Locate the cell with the specified text and output its (x, y) center coordinate. 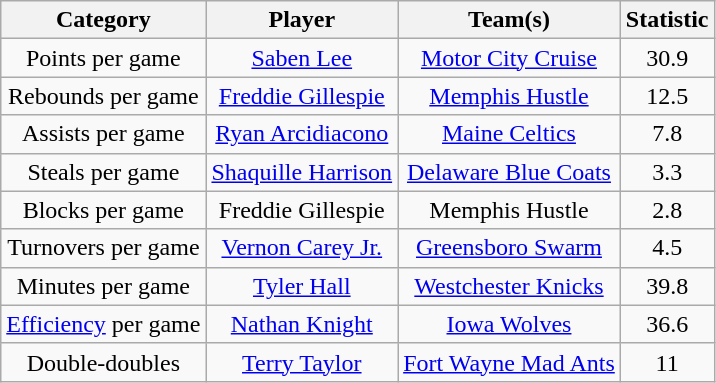
Rebounds per game (104, 96)
36.6 (667, 324)
Iowa Wolves (510, 324)
Team(s) (510, 20)
Blocks per game (104, 210)
Westchester Knicks (510, 286)
Terry Taylor (302, 362)
Category (104, 20)
Double-doubles (104, 362)
2.8 (667, 210)
Efficiency per game (104, 324)
3.3 (667, 172)
Nathan Knight (302, 324)
30.9 (667, 58)
Maine Celtics (510, 134)
Tyler Hall (302, 286)
7.8 (667, 134)
12.5 (667, 96)
4.5 (667, 248)
Saben Lee (302, 58)
Motor City Cruise (510, 58)
39.8 (667, 286)
Turnovers per game (104, 248)
Player (302, 20)
Statistic (667, 20)
Fort Wayne Mad Ants (510, 362)
Delaware Blue Coats (510, 172)
Steals per game (104, 172)
Minutes per game (104, 286)
Ryan Arcidiacono (302, 134)
Points per game (104, 58)
Greensboro Swarm (510, 248)
Assists per game (104, 134)
11 (667, 362)
Shaquille Harrison (302, 172)
Vernon Carey Jr. (302, 248)
